Return (X, Y) of the center of cell containing provided text 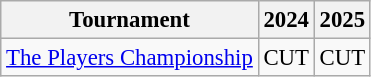
Tournament (130, 20)
The Players Championship (130, 58)
2025 (342, 20)
2024 (286, 20)
